Scan for the cell matching the given text and deliver its (X, Y) coordinate at center. 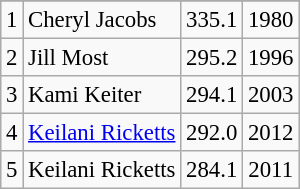
Jill Most (102, 58)
294.1 (212, 95)
2012 (271, 133)
295.2 (212, 58)
4 (12, 133)
3 (12, 95)
2011 (271, 170)
1996 (271, 58)
5 (12, 170)
2003 (271, 95)
1 (12, 20)
Cheryl Jacobs (102, 20)
1980 (271, 20)
284.1 (212, 170)
Kami Keiter (102, 95)
292.0 (212, 133)
335.1 (212, 20)
2 (12, 58)
